Capture the cell that displays the provided text and extract its (X, Y) central coordinate. 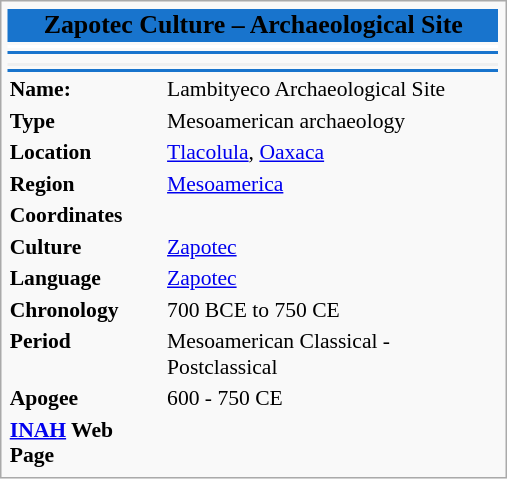
700 BCE to 750 CE (332, 309)
Language (85, 278)
Location (85, 152)
Name: (85, 89)
Period (85, 354)
Coordinates (85, 215)
Region (85, 183)
Culture (85, 246)
600 - 750 CE (332, 398)
Tlacolula, Oaxaca (332, 152)
INAH Web Page (85, 442)
Type (85, 120)
Apogee (85, 398)
Lambityeco Archaeological Site (332, 89)
Zapotec Culture – Archaeological Site (253, 26)
Mesoamerica (332, 183)
Mesoamerican Classical - Postclassical (332, 354)
Chronology (85, 309)
Mesoamerican archaeology (332, 120)
